Find where the given text appears and provide that cell's center as [x, y] coordinate. 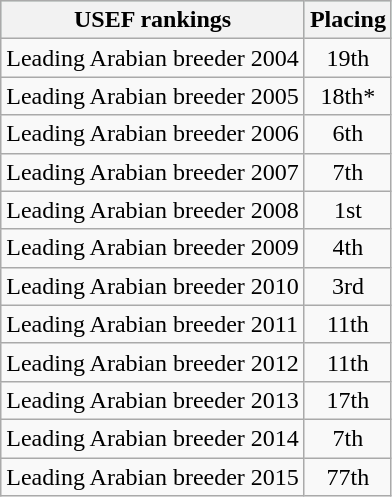
17th [348, 400]
Placing [348, 20]
Leading Arabian breeder 2014 [153, 438]
77th [348, 477]
Leading Arabian breeder 2010 [153, 286]
18th* [348, 96]
Leading Arabian breeder 2006 [153, 134]
Leading Arabian breeder 2007 [153, 172]
Leading Arabian breeder 2015 [153, 477]
19th [348, 58]
Leading Arabian breeder 2013 [153, 400]
Leading Arabian breeder 2005 [153, 96]
Leading Arabian breeder 2011 [153, 324]
Leading Arabian breeder 2012 [153, 362]
4th [348, 248]
1st [348, 210]
6th [348, 134]
USEF rankings [153, 20]
3rd [348, 286]
Leading Arabian breeder 2004 [153, 58]
Leading Arabian breeder 2008 [153, 210]
Leading Arabian breeder 2009 [153, 248]
